Return the (x, y) coordinate for the center point of the cell that contains the specified text.  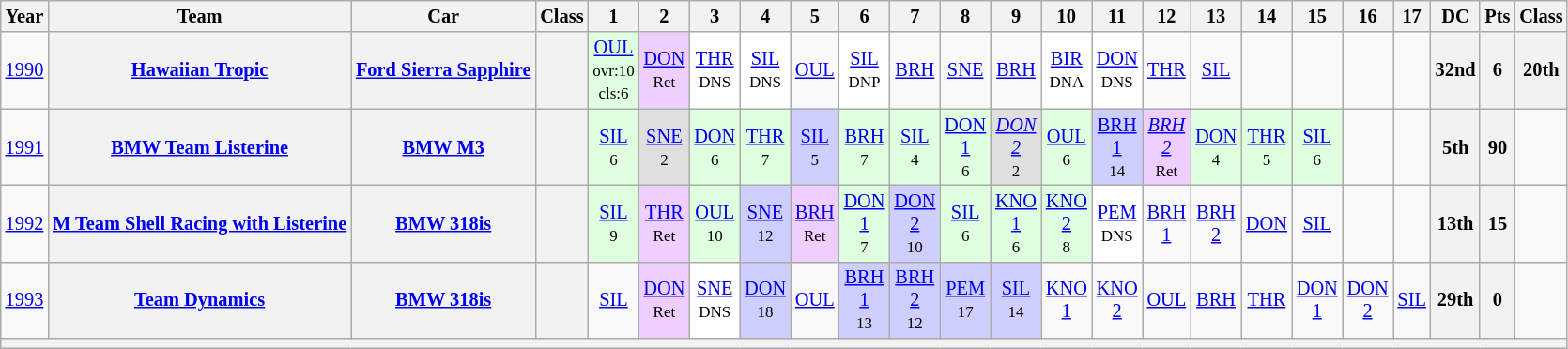
Car (443, 16)
DONDNS (1117, 70)
Team (199, 16)
4 (765, 16)
SNEDNS (715, 300)
BRH1 (1167, 223)
1991 (24, 147)
OUL10 (715, 223)
OULovr:10cls:6 (613, 70)
16 (1368, 16)
DON2 (1368, 300)
BRH2Ret (1167, 147)
DON17 (865, 223)
M Team Shell Racing with Listerine (199, 223)
29th (1455, 300)
3 (715, 16)
BMW Team Listerine (199, 147)
SIL14 (1016, 300)
SILDNS (765, 70)
Pts (1497, 16)
BIRDNA (1067, 70)
SIL9 (613, 223)
DON4 (1216, 147)
7 (915, 16)
DON18 (765, 300)
BMW M3 (443, 147)
DON1 (1317, 300)
90 (1497, 147)
1992 (24, 223)
SIL5 (815, 147)
10 (1067, 16)
SNE12 (765, 223)
5 (815, 16)
32nd (1455, 70)
PEM17 (965, 300)
14 (1267, 16)
SIL4 (915, 147)
DON6 (715, 147)
KNO16 (1016, 223)
17 (1412, 16)
9 (1016, 16)
DON210 (915, 223)
2 (664, 16)
1993 (24, 300)
Year (24, 16)
KNO2 (1117, 300)
0 (1497, 300)
KNO1 (1067, 300)
PEMDNS (1117, 223)
DON16 (965, 147)
Ford Sierra Sapphire (443, 70)
SNE (965, 70)
THRRet (664, 223)
KNO28 (1067, 223)
Team Dynamics (199, 300)
SILDNP (865, 70)
OUL6 (1067, 147)
BRH7 (865, 147)
5th (1455, 147)
13 (1216, 16)
BRH2 (1216, 223)
THRDNS (715, 70)
12 (1167, 16)
13th (1455, 223)
DON (1267, 223)
THR5 (1267, 147)
BRHRet (815, 223)
Hawaiian Tropic (199, 70)
8 (965, 16)
DC (1455, 16)
1 (613, 16)
1990 (24, 70)
BRH113 (865, 300)
11 (1117, 16)
BRH212 (915, 300)
20th (1541, 70)
BRH114 (1117, 147)
THR7 (765, 147)
SNE2 (664, 147)
DON22 (1016, 147)
